Return the [X, Y] coordinate for the center point of the cell that contains the specified text.  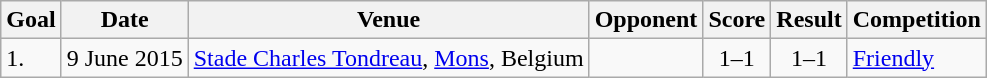
Opponent [646, 20]
Result [809, 20]
Venue [388, 20]
Score [737, 20]
Goal [31, 20]
Date [124, 20]
Stade Charles Tondreau, Mons, Belgium [388, 58]
1. [31, 58]
Friendly [916, 58]
9 June 2015 [124, 58]
Competition [916, 20]
